Identify which cell holds the provided text, then report its [x, y] central coordinate. 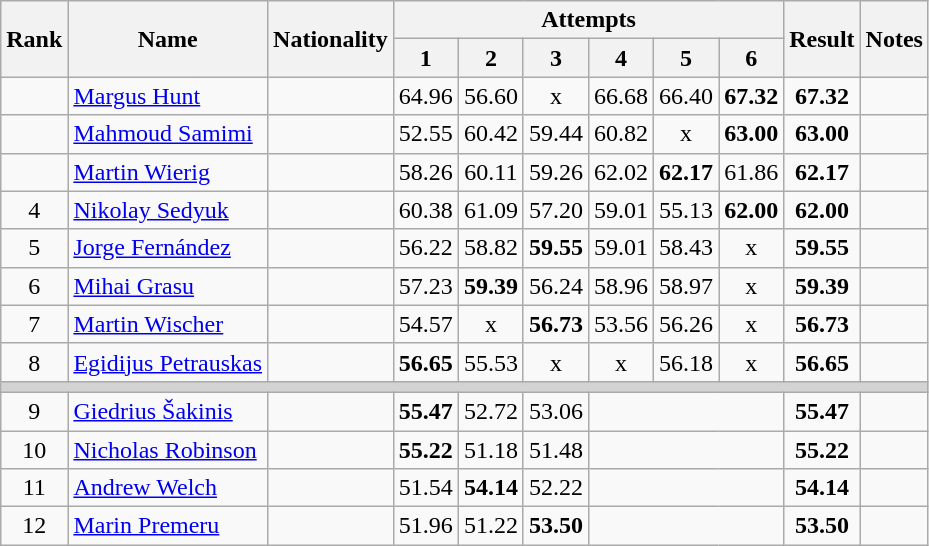
55.13 [686, 210]
11 [34, 488]
55.53 [490, 362]
Martin Wischer [168, 324]
3 [556, 58]
Name [168, 39]
60.11 [490, 172]
Nicholas Robinson [168, 449]
Jorge Fernández [168, 248]
61.86 [752, 172]
58.43 [686, 248]
Mihai Grasu [168, 286]
53.56 [620, 324]
54.57 [426, 324]
Marin Premeru [168, 526]
58.26 [426, 172]
57.20 [556, 210]
52.22 [556, 488]
53.06 [556, 411]
8 [34, 362]
61.09 [490, 210]
Martin Wierig [168, 172]
Attempts [588, 20]
1 [426, 58]
51.48 [556, 449]
10 [34, 449]
Nationality [331, 39]
59.44 [556, 134]
66.68 [620, 96]
Result [822, 39]
57.23 [426, 286]
Margus Hunt [168, 96]
56.18 [686, 362]
59.26 [556, 172]
51.18 [490, 449]
58.82 [490, 248]
60.82 [620, 134]
51.96 [426, 526]
52.55 [426, 134]
Egidijus Petrauskas [168, 362]
56.22 [426, 248]
2 [490, 58]
62.02 [620, 172]
58.97 [686, 286]
58.96 [620, 286]
Rank [34, 39]
56.24 [556, 286]
12 [34, 526]
56.60 [490, 96]
51.54 [426, 488]
56.26 [686, 324]
66.40 [686, 96]
51.22 [490, 526]
Nikolay Sedyuk [168, 210]
Mahmoud Samimi [168, 134]
Andrew Welch [168, 488]
9 [34, 411]
60.42 [490, 134]
7 [34, 324]
52.72 [490, 411]
Giedrius Šakinis [168, 411]
Notes [894, 39]
64.96 [426, 96]
60.38 [426, 210]
